Scan for the cell matching the given text and deliver its (X, Y) coordinate at center. 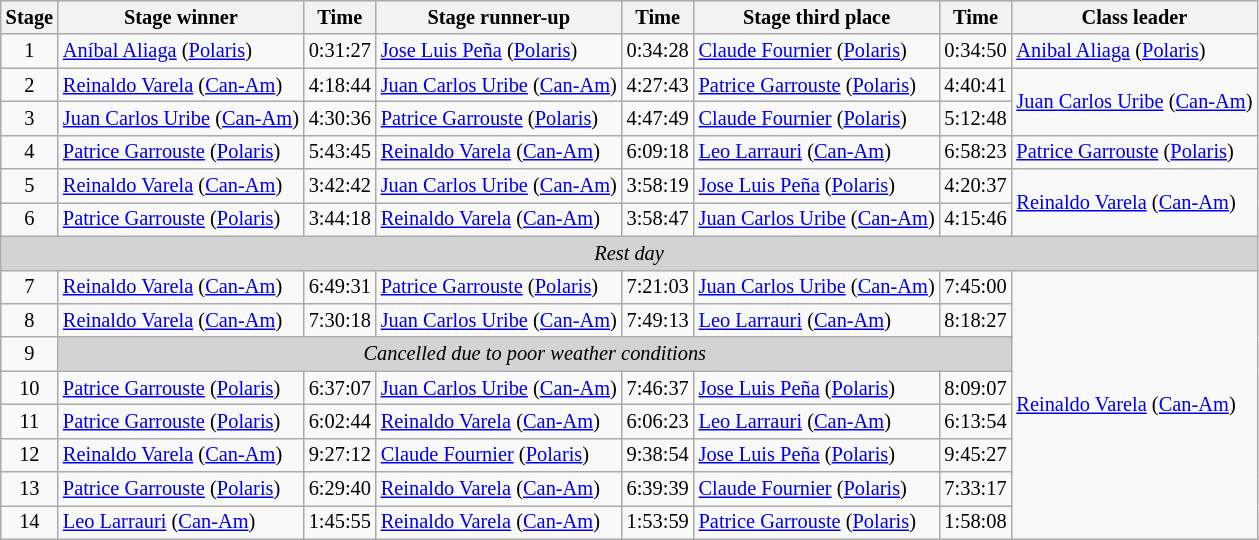
6:02:44 (340, 421)
6:58:23 (976, 152)
5:12:48 (976, 118)
1:45:55 (340, 522)
2 (30, 85)
0:34:50 (976, 51)
4:40:41 (976, 85)
1:58:08 (976, 522)
10 (30, 388)
1 (30, 51)
4:20:37 (976, 186)
8 (30, 320)
Stage runner-up (499, 17)
6 (30, 219)
1:53:59 (658, 522)
7:30:18 (340, 320)
9:27:12 (340, 455)
6:13:54 (976, 421)
Class leader (1134, 17)
6:49:31 (340, 287)
7:46:37 (658, 388)
9:45:27 (976, 455)
9 (30, 354)
7:33:17 (976, 489)
3:58:47 (658, 219)
3:42:42 (340, 186)
6:29:40 (340, 489)
Stage third place (817, 17)
11 (30, 421)
Stage winner (181, 17)
6:09:18 (658, 152)
3 (30, 118)
4:47:49 (658, 118)
7:45:00 (976, 287)
12 (30, 455)
9:38:54 (658, 455)
0:31:27 (340, 51)
7:21:03 (658, 287)
4:18:44 (340, 85)
Rest day (630, 253)
5 (30, 186)
4 (30, 152)
8:09:07 (976, 388)
13 (30, 489)
14 (30, 522)
Anibal Aliaga (Polaris) (1134, 51)
4:30:36 (340, 118)
6:37:07 (340, 388)
6:39:39 (658, 489)
Aníbal Aliaga (Polaris) (181, 51)
6:06:23 (658, 421)
4:15:46 (976, 219)
7 (30, 287)
4:27:43 (658, 85)
3:44:18 (340, 219)
Stage (30, 17)
7:49:13 (658, 320)
5:43:45 (340, 152)
8:18:27 (976, 320)
Cancelled due to poor weather conditions (535, 354)
0:34:28 (658, 51)
3:58:19 (658, 186)
